Return [x, y] of the center of cell containing provided text 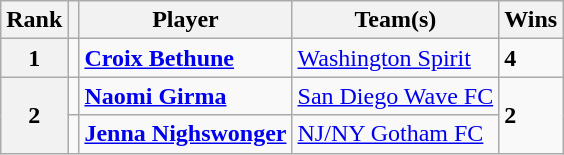
Jenna Nighswonger [186, 134]
1 [34, 58]
Wins [531, 20]
Naomi Girma [186, 96]
NJ/NY Gotham FC [396, 134]
Washington Spirit [396, 58]
San Diego Wave FC [396, 96]
4 [531, 58]
Team(s) [396, 20]
Rank [34, 20]
Croix Bethune [186, 58]
Player [186, 20]
